Pinpoint the cell where the given text exists, returning its (x, y) midpoint coordinate. 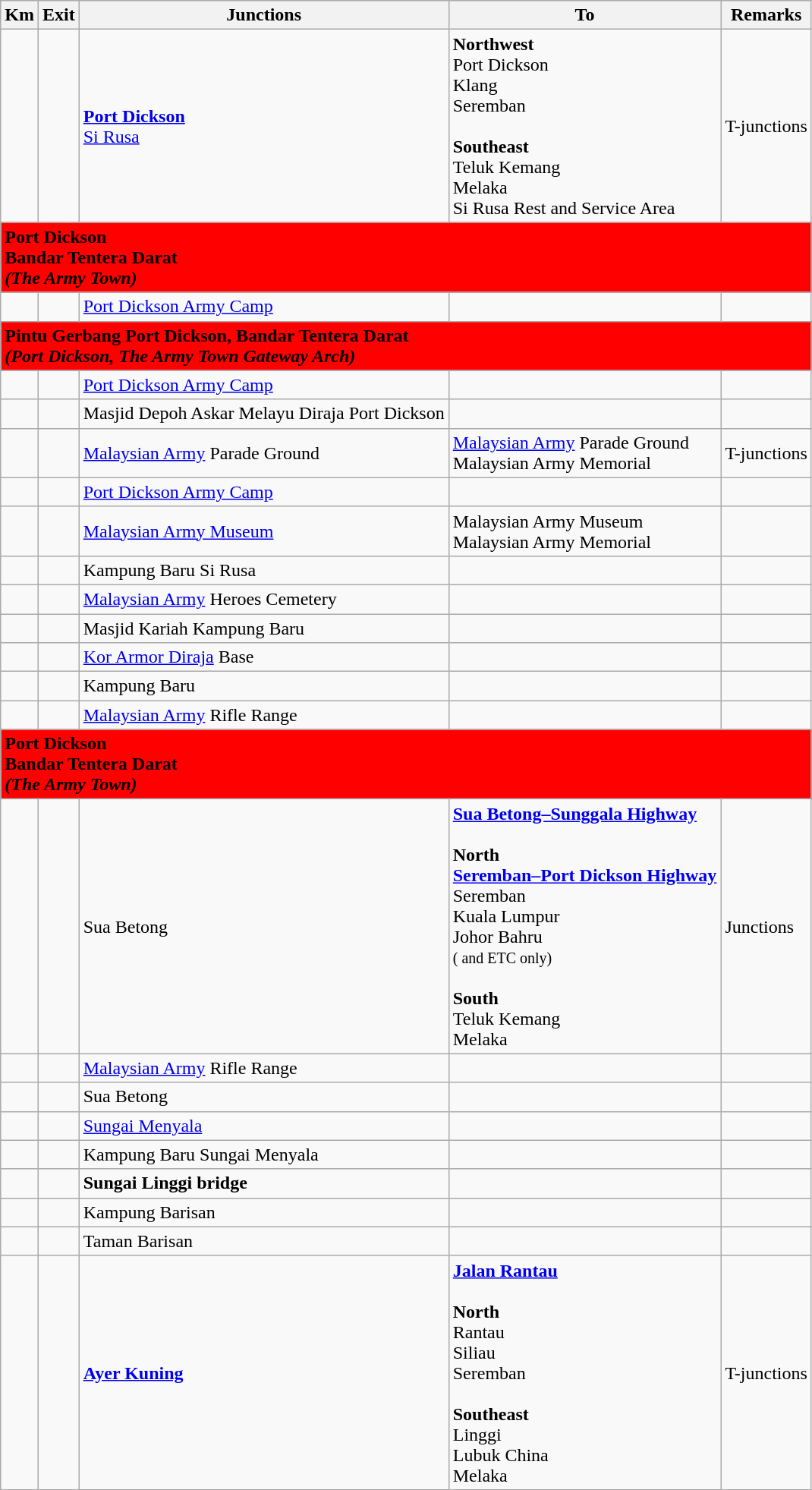
Km (20, 15)
Pintu Gerbang Port Dickson, Bandar Tentera Darat(Port Dickson, The Army Town Gateway Arch) (407, 346)
Sua Betong–Sunggala HighwayNorth Seremban–Port Dickson Highway Seremban Kuala Lumpur Johor Bahru( and ETC only)South Teluk Kemang Melaka (584, 926)
Malaysian Army MuseumMalaysian Army Memorial (584, 531)
Masjid Depoh Askar Melayu Diraja Port Dickson (264, 414)
Malaysian Army Museum (264, 531)
Taman Barisan (264, 1241)
Exit (58, 15)
Kampung Baru Sungai Menyala (264, 1155)
Northwest Port Dickson Klang SerembanSoutheast Teluk Kemang Melaka Si Rusa Rest and Service Area (584, 126)
Kampung Barisan (264, 1212)
Malaysian Army Heroes Cemetery (264, 599)
Sungai Linggi bridge (264, 1183)
To (584, 15)
Jalan RantauNorthRantauSiliauSerembanSoutheastLinggiLubuk ChinaMelaka (584, 1372)
Port DicksonSi Rusa (264, 126)
Kor Armor Diraja Base (264, 657)
Ayer Kuning (264, 1372)
Malaysian Army Parade GroundMalaysian Army Memorial (584, 452)
Kampung Baru Si Rusa (264, 570)
Masjid Kariah Kampung Baru (264, 628)
Kampung Baru (264, 686)
Malaysian Army Parade Ground (264, 452)
Remarks (766, 15)
Sungai Menyala (264, 1126)
